For the text-containing cell, return its midpoint in [X, Y] coordinate format. 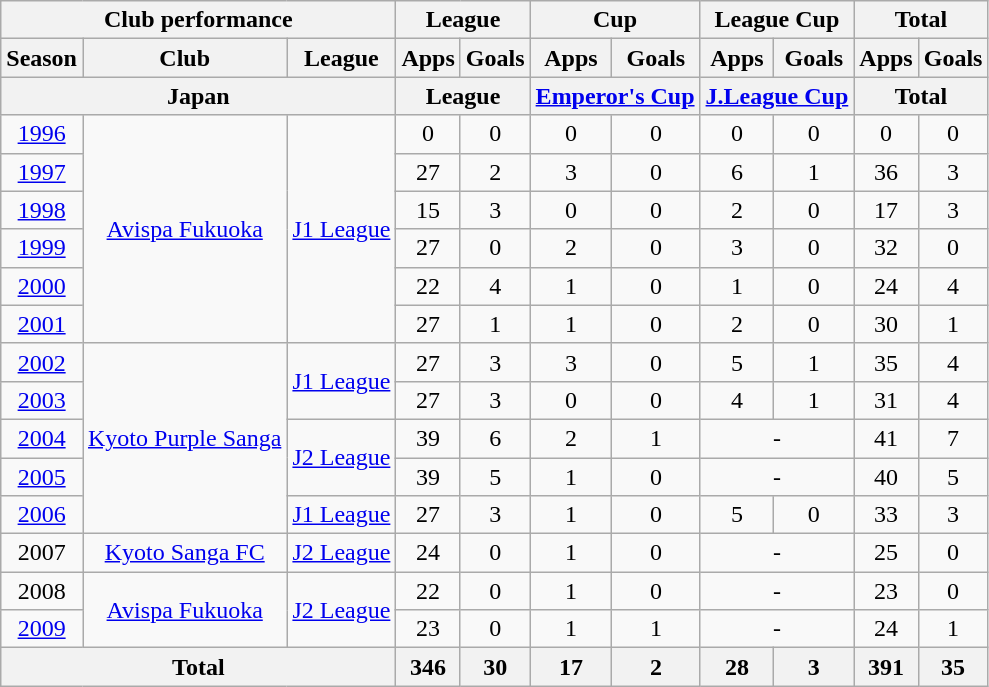
36 [886, 172]
2006 [42, 515]
2001 [42, 324]
Club performance [198, 20]
40 [886, 477]
1998 [42, 210]
2004 [42, 438]
28 [737, 667]
2000 [42, 286]
2005 [42, 477]
Kyoto Purple Sanga [184, 438]
J.League Cup [777, 96]
391 [886, 667]
32 [886, 248]
League Cup [777, 20]
Kyoto Sanga FC [184, 553]
1999 [42, 248]
Season [42, 58]
15 [428, 210]
7 [953, 438]
1996 [42, 134]
Club [184, 58]
2008 [42, 591]
Cup [615, 20]
2007 [42, 553]
2003 [42, 400]
Emperor's Cup [615, 96]
346 [428, 667]
2002 [42, 362]
2009 [42, 629]
33 [886, 515]
41 [886, 438]
Japan [198, 96]
31 [886, 400]
1997 [42, 172]
25 [886, 553]
